Locate the cell with the specified text and output its [X, Y] center coordinate. 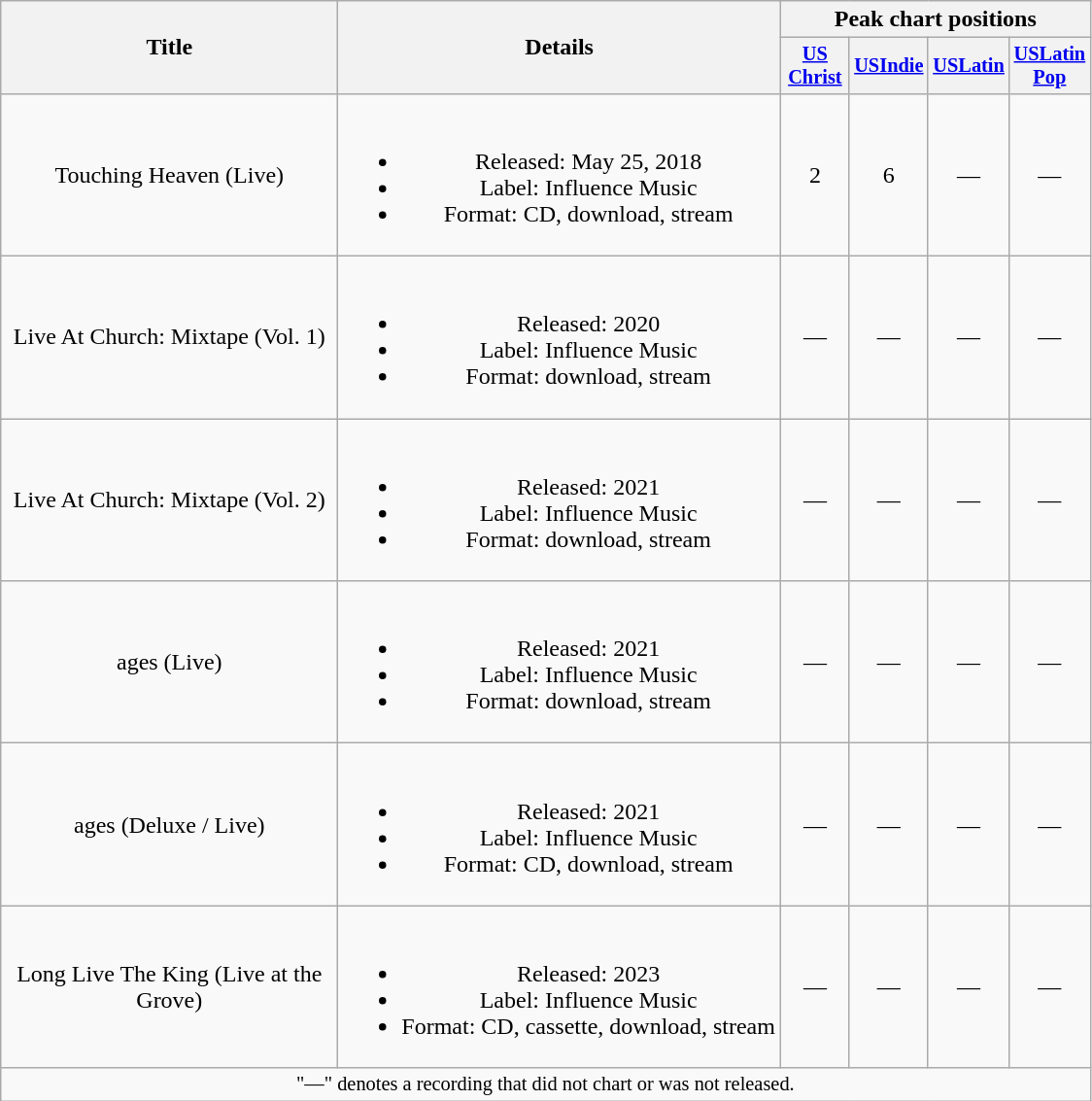
Title [169, 48]
US Christ [814, 66]
USIndie [888, 66]
2 [814, 175]
USLatin Pop [1049, 66]
ages (Deluxe / Live) [169, 824]
Released: May 25, 2018Label: Influence MusicFormat: CD, download, stream [560, 175]
"—" denotes a recording that did not chart or was not released. [546, 1084]
6 [888, 175]
Long Live The King (Live at the Grove) [169, 987]
Details [560, 48]
Released: 2020Label: Influence MusicFormat: download, stream [560, 338]
Released: 2021Label: Influence MusicFormat: CD, download, stream [560, 824]
Live At Church: Mixtape (Vol. 1) [169, 338]
Released: 2023Label: Influence MusicFormat: CD, cassette, download, stream [560, 987]
Touching Heaven (Live) [169, 175]
ages (Live) [169, 663]
Live At Church: Mixtape (Vol. 2) [169, 499]
USLatin [968, 66]
Peak chart positions [935, 19]
